Return the (x, y) coordinate for the center point of the cell that contains the specified text.  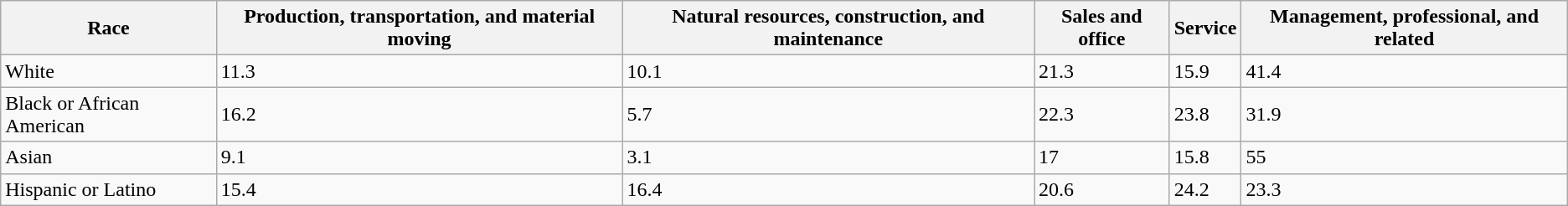
55 (1404, 157)
Management, professional, and related (1404, 28)
20.6 (1101, 189)
Production, transportation, and material moving (419, 28)
Black or African American (109, 114)
10.1 (828, 71)
15.4 (419, 189)
White (109, 71)
31.9 (1404, 114)
Hispanic or Latino (109, 189)
23.8 (1205, 114)
Service (1205, 28)
21.3 (1101, 71)
16.2 (419, 114)
15.9 (1205, 71)
Natural resources, construction, and maintenance (828, 28)
9.1 (419, 157)
24.2 (1205, 189)
3.1 (828, 157)
11.3 (419, 71)
5.7 (828, 114)
41.4 (1404, 71)
15.8 (1205, 157)
23.3 (1404, 189)
22.3 (1101, 114)
16.4 (828, 189)
Asian (109, 157)
Race (109, 28)
17 (1101, 157)
Sales and office (1101, 28)
